From the cell containing the given text, extract its center point as (x, y) coordinate. 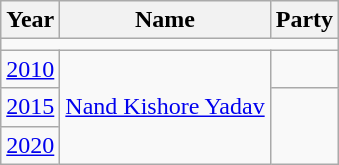
Name (165, 20)
2020 (30, 145)
Year (30, 20)
Party (304, 20)
Nand Kishore Yadav (165, 107)
2015 (30, 107)
2010 (30, 69)
